Capture the cell that displays the provided text and extract its (x, y) central coordinate. 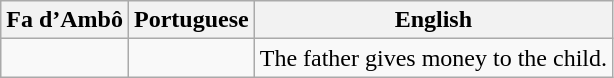
Fa d’Ambô (65, 20)
English (433, 20)
Portuguese (191, 20)
The father gives money to the child. (433, 58)
